From the cell containing the given text, extract its center point as [X, Y] coordinate. 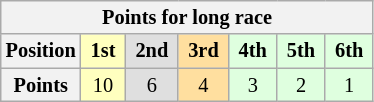
6th [349, 51]
3rd [203, 51]
4 [203, 85]
Points for long race [188, 17]
1 [349, 85]
2 [301, 85]
10 [104, 85]
6 [152, 85]
1st [104, 51]
5th [301, 51]
Points [41, 85]
4th [253, 51]
Position [41, 51]
3 [253, 85]
2nd [152, 51]
